Find where the given text appears and provide that cell's center as [X, Y] coordinate. 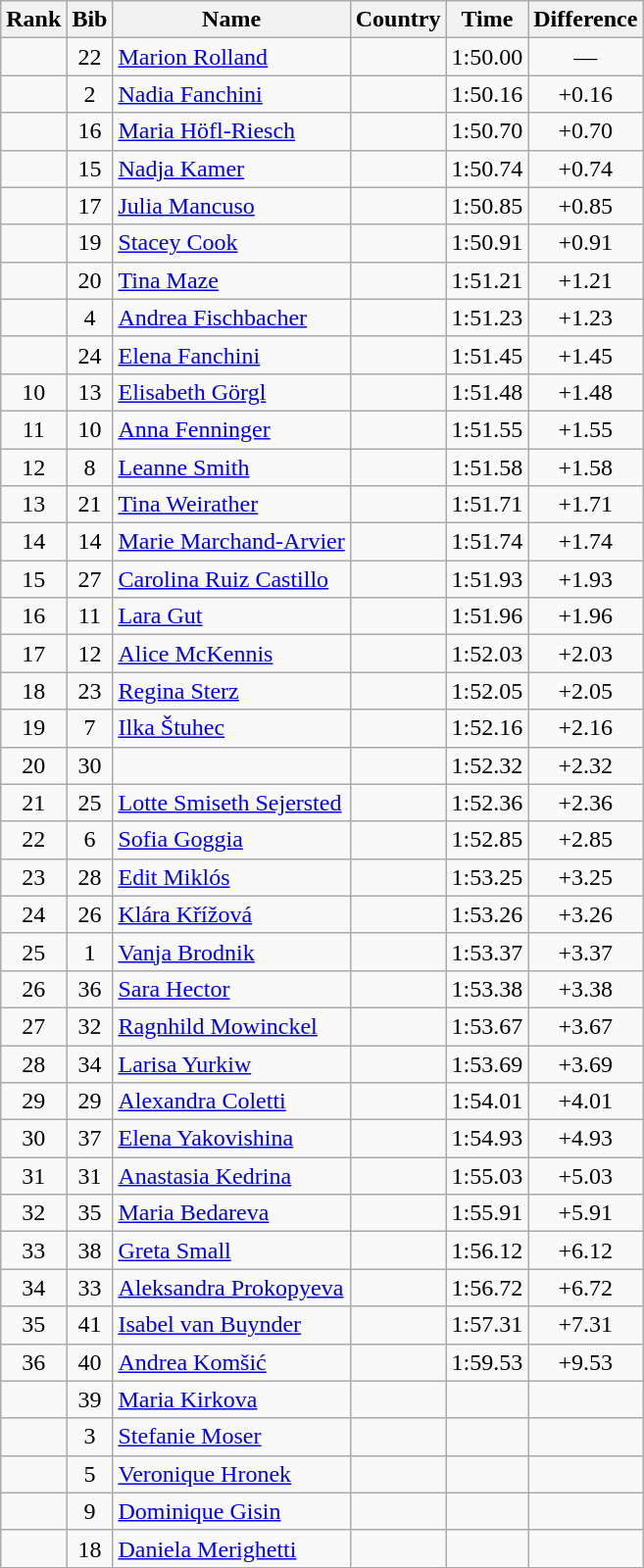
+0.74 [586, 169]
1:51.21 [487, 280]
3 [90, 1437]
Larisa Yurkiw [231, 1063]
37 [90, 1139]
6 [90, 840]
Lara Gut [231, 616]
+1.21 [586, 280]
1:55.91 [487, 1213]
Nadia Fanchini [231, 94]
1:51.71 [487, 505]
+1.93 [586, 579]
Bib [90, 20]
Name [231, 20]
Maria Bedareva [231, 1213]
Tina Maze [231, 280]
1:50.74 [487, 169]
39 [90, 1399]
Country [398, 20]
Tina Weirather [231, 505]
Maria Kirkova [231, 1399]
4 [90, 318]
1 [90, 952]
Andrea Komšić [231, 1362]
1:53.69 [487, 1063]
Ilka Štuhec [231, 728]
Alice McKennis [231, 654]
1:51.74 [487, 542]
+1.96 [586, 616]
Daniela Merighetti [231, 1548]
Isabel van Buynder [231, 1325]
+1.48 [586, 392]
Julia Mancuso [231, 206]
Elena Yakovishina [231, 1139]
Nadja Kamer [231, 169]
— [586, 57]
Sofia Goggia [231, 840]
Sara Hector [231, 989]
+2.05 [586, 691]
Elisabeth Görgl [231, 392]
Elena Fanchini [231, 355]
Difference [586, 20]
+0.91 [586, 243]
+2.36 [586, 803]
+1.58 [586, 467]
+1.23 [586, 318]
2 [90, 94]
Leanne Smith [231, 467]
Edit Miklós [231, 877]
1:55.03 [487, 1176]
1:56.72 [487, 1288]
Marion Rolland [231, 57]
Andrea Fischbacher [231, 318]
+2.32 [586, 765]
+4.93 [586, 1139]
1:52.03 [487, 654]
1:53.26 [487, 914]
+0.85 [586, 206]
1:53.25 [487, 877]
Veronique Hronek [231, 1474]
+3.25 [586, 877]
+1.55 [586, 429]
Alexandra Coletti [231, 1102]
1:53.38 [487, 989]
Vanja Brodnik [231, 952]
Regina Sterz [231, 691]
1:51.48 [487, 392]
Carolina Ruiz Castillo [231, 579]
+3.38 [586, 989]
+9.53 [586, 1362]
+5.91 [586, 1213]
41 [90, 1325]
+4.01 [586, 1102]
1:51.58 [487, 467]
1:51.45 [487, 355]
38 [90, 1250]
Lotte Smiseth Sejersted [231, 803]
1:50.70 [487, 131]
+3.67 [586, 1026]
Klára Křížová [231, 914]
1:56.12 [487, 1250]
+3.69 [586, 1063]
Ragnhild Mowinckel [231, 1026]
Stacey Cook [231, 243]
+2.16 [586, 728]
1:54.01 [487, 1102]
1:52.32 [487, 765]
+0.16 [586, 94]
Anastasia Kedrina [231, 1176]
1:50.91 [487, 243]
Aleksandra Prokopyeva [231, 1288]
1:53.67 [487, 1026]
1:57.31 [487, 1325]
Time [487, 20]
1:51.23 [487, 318]
1:51.55 [487, 429]
+1.71 [586, 505]
+6.12 [586, 1250]
+7.31 [586, 1325]
1:53.37 [487, 952]
+6.72 [586, 1288]
1:54.93 [487, 1139]
+1.74 [586, 542]
8 [90, 467]
Stefanie Moser [231, 1437]
Anna Fenninger [231, 429]
1:50.00 [487, 57]
5 [90, 1474]
+3.26 [586, 914]
Greta Small [231, 1250]
1:52.16 [487, 728]
+5.03 [586, 1176]
40 [90, 1362]
Dominique Gisin [231, 1511]
1:50.16 [487, 94]
+0.70 [586, 131]
1:52.36 [487, 803]
Rank [33, 20]
1:59.53 [487, 1362]
9 [90, 1511]
+2.85 [586, 840]
1:52.85 [487, 840]
+2.03 [586, 654]
+3.37 [586, 952]
1:50.85 [487, 206]
+1.45 [586, 355]
Marie Marchand-Arvier [231, 542]
1:51.93 [487, 579]
1:52.05 [487, 691]
Maria Höfl-Riesch [231, 131]
1:51.96 [487, 616]
7 [90, 728]
